Return [x, y] of the center of cell containing provided text 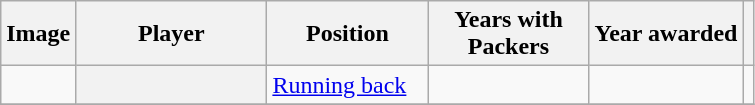
Years with Packers [508, 34]
Player [172, 34]
Image [38, 34]
Position [348, 34]
Year awarded [666, 34]
Running back [348, 85]
